Pinpoint the cell where the given text exists, returning its (x, y) midpoint coordinate. 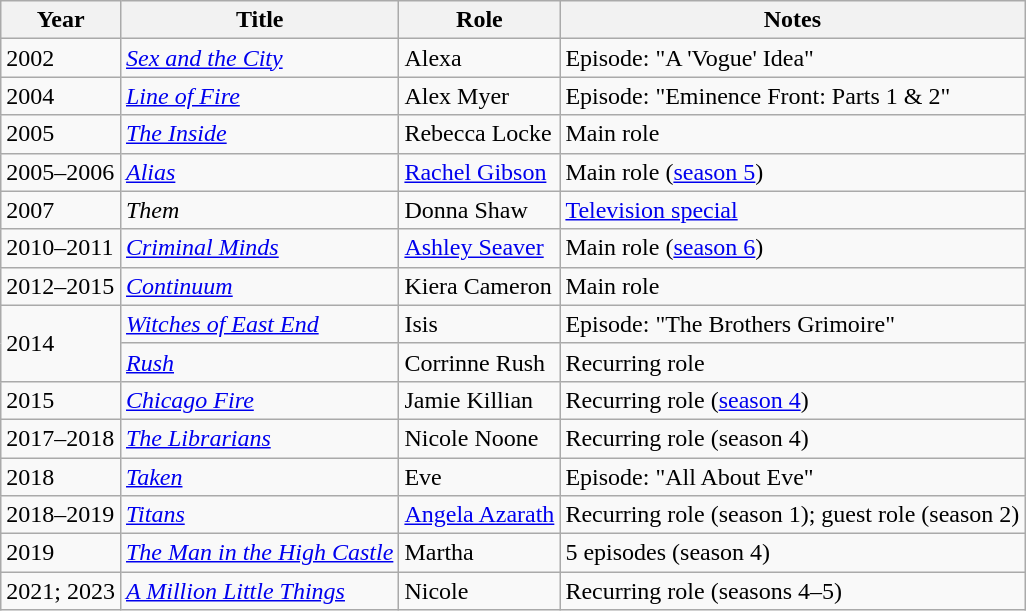
2007 (61, 210)
Rebecca Locke (480, 134)
Role (480, 20)
Recurring role (792, 362)
Donna Shaw (480, 210)
Episode: "All About Eve" (792, 477)
The Inside (259, 134)
Jamie Killian (480, 400)
Chicago Fire (259, 400)
Ashley Seaver (480, 248)
5 episodes (season 4) (792, 553)
Isis (480, 324)
Titans (259, 515)
2002 (61, 58)
Title (259, 20)
Recurring role (seasons 4–5) (792, 591)
Nicole Noone (480, 438)
Episode: "A 'Vogue' Idea" (792, 58)
2014 (61, 343)
Recurring role (season 1); guest role (season 2) (792, 515)
The Man in the High Castle (259, 553)
2005–2006 (61, 172)
Nicole (480, 591)
Sex and the City (259, 58)
Main role (season 6) (792, 248)
The Librarians (259, 438)
A Million Little Things (259, 591)
Year (61, 20)
Main role (season 5) (792, 172)
Criminal Minds (259, 248)
2018–2019 (61, 515)
2010–2011 (61, 248)
Angela Azarath (480, 515)
Eve (480, 477)
2021; 2023 (61, 591)
Witches of East End (259, 324)
Episode: "Eminence Front: Parts 1 & 2" (792, 96)
2018 (61, 477)
2017–2018 (61, 438)
Rachel Gibson (480, 172)
Line of Fire (259, 96)
Taken (259, 477)
2005 (61, 134)
2019 (61, 553)
2015 (61, 400)
Continuum (259, 286)
Them (259, 210)
Notes (792, 20)
Rush (259, 362)
Episode: "The Brothers Grimoire" (792, 324)
Kiera Cameron (480, 286)
2004 (61, 96)
Television special (792, 210)
Alex Myer (480, 96)
2012–2015 (61, 286)
Alexa (480, 58)
Corrinne Rush (480, 362)
Alias (259, 172)
Martha (480, 553)
